Find where the given text appears and provide that cell's center as [x, y] coordinate. 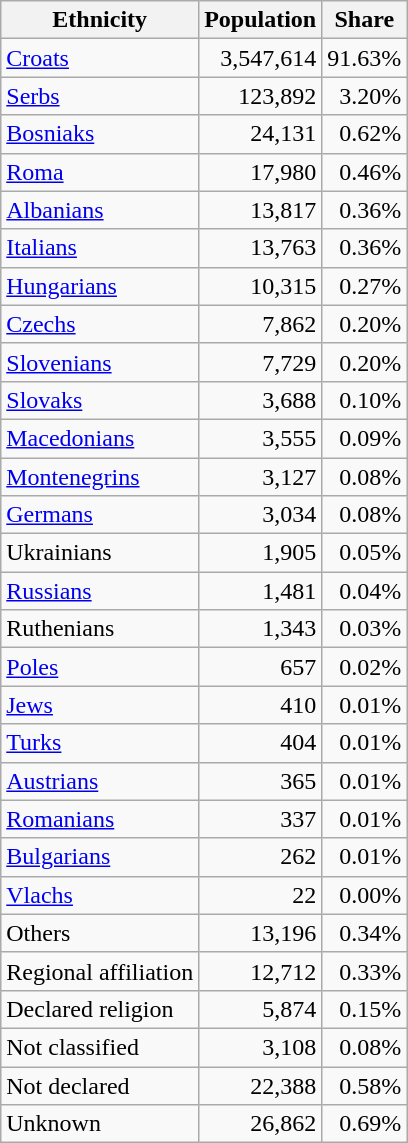
0.46% [364, 172]
0.02% [364, 667]
Hungarians [100, 286]
Ruthenians [100, 629]
1,905 [260, 553]
657 [260, 667]
3,688 [260, 400]
Romanians [100, 819]
3,108 [260, 1047]
Declared religion [100, 1009]
Not declared [100, 1085]
91.63% [364, 58]
26,862 [260, 1124]
0.09% [364, 438]
22 [260, 895]
Poles [100, 667]
0.15% [364, 1009]
5,874 [260, 1009]
22,388 [260, 1085]
1,481 [260, 591]
1,343 [260, 629]
410 [260, 705]
Macedonians [100, 438]
0.34% [364, 933]
0.00% [364, 895]
17,980 [260, 172]
Austrians [100, 781]
404 [260, 743]
Not classified [100, 1047]
Montenegrins [100, 477]
Ukrainians [100, 553]
Share [364, 20]
Ethnicity [100, 20]
3.20% [364, 96]
7,862 [260, 324]
337 [260, 819]
Italians [100, 248]
3,127 [260, 477]
13,763 [260, 248]
Unknown [100, 1124]
13,817 [260, 210]
Others [100, 933]
Bosniaks [100, 134]
Albanians [100, 210]
Slovenians [100, 362]
0.10% [364, 400]
365 [260, 781]
Germans [100, 515]
12,712 [260, 971]
Croats [100, 58]
0.58% [364, 1085]
13,196 [260, 933]
3,547,614 [260, 58]
Czechs [100, 324]
0.04% [364, 591]
3,555 [260, 438]
Slovaks [100, 400]
Turks [100, 743]
Regional affiliation [100, 971]
0.69% [364, 1124]
7,729 [260, 362]
Vlachs [100, 895]
0.62% [364, 134]
0.03% [364, 629]
Serbs [100, 96]
Russians [100, 591]
10,315 [260, 286]
0.33% [364, 971]
3,034 [260, 515]
0.27% [364, 286]
0.05% [364, 553]
Roma [100, 172]
24,131 [260, 134]
262 [260, 857]
Bulgarians [100, 857]
123,892 [260, 96]
Jews [100, 705]
Population [260, 20]
